Determine the (x, y) coordinate at the center of the cell enclosing the given text.  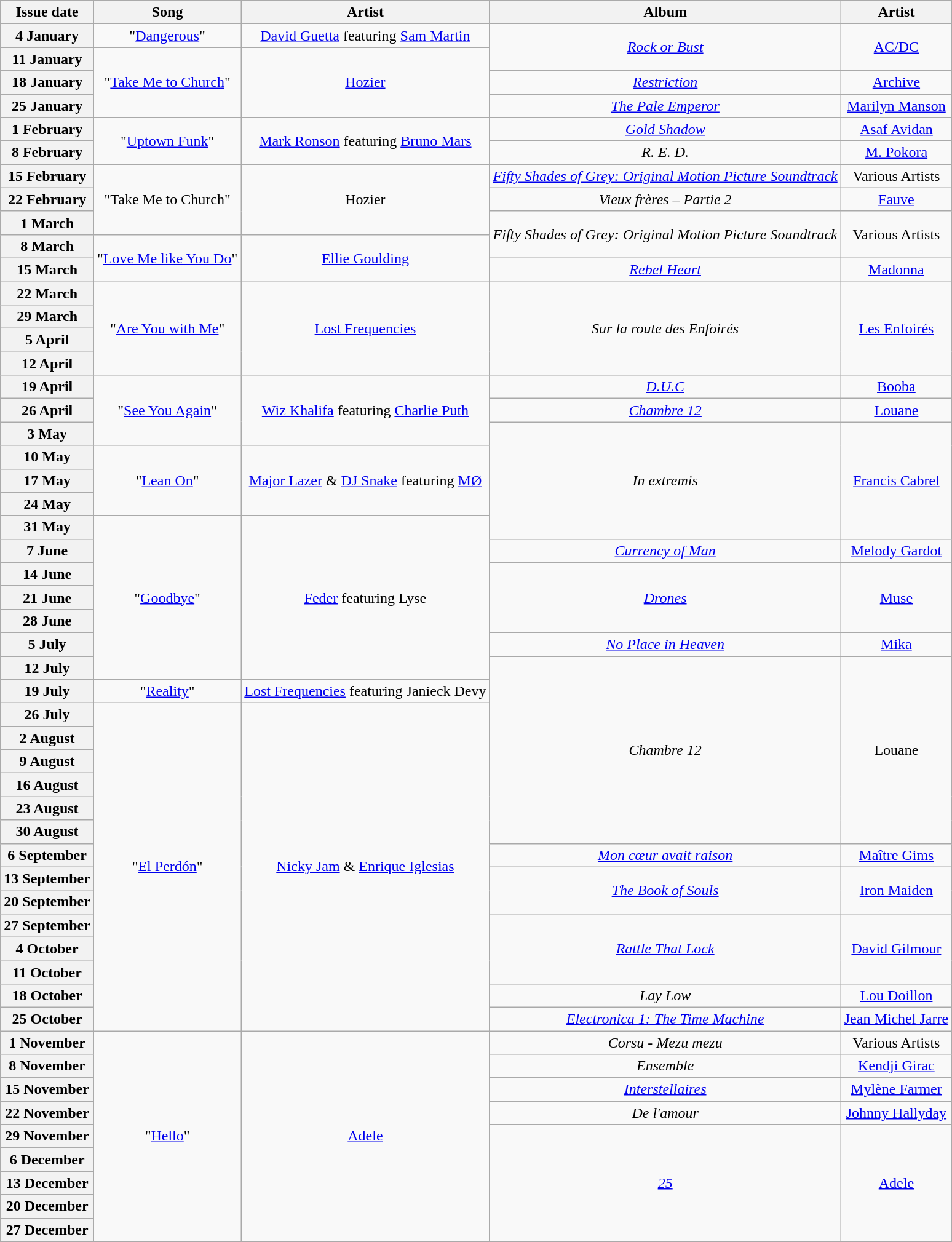
6 September (47, 855)
11 January (47, 59)
Mylène Farmer (896, 1089)
5 April (47, 340)
21 June (47, 597)
20 September (47, 902)
Lou Doillon (896, 995)
Corsu - Mezu mezu (665, 1043)
Mark Ronson featuring Bruno Mars (365, 141)
Melody Gardot (896, 551)
5 July (47, 644)
"Goodbye" (167, 597)
Ellie Goulding (365, 258)
19 April (47, 387)
"Hello" (167, 1137)
11 October (47, 972)
"Uptown Funk" (167, 141)
Mon cœur avait raison (665, 855)
14 June (47, 574)
1 February (47, 129)
"Dangerous" (167, 36)
Interstellaires (665, 1089)
27 September (47, 925)
Sur la route des Enfoirés (665, 328)
David Gilmour (896, 949)
"Love Me like You Do" (167, 258)
26 April (47, 410)
Rock or Bust (665, 47)
26 July (47, 715)
"Lean On" (167, 480)
1 November (47, 1043)
29 March (47, 317)
Les Enfoirés (896, 328)
Archive (896, 82)
25 January (47, 106)
Nicky Jam & Enrique Iglesias (365, 867)
Major Lazer & DJ Snake featuring MØ (365, 480)
Drones (665, 597)
10 May (47, 457)
4 October (47, 949)
De l'amour (665, 1113)
Francis Cabrel (896, 480)
7 June (47, 551)
Iron Maiden (896, 890)
"Reality" (167, 691)
Feder featuring Lyse (365, 597)
22 February (47, 199)
"See You Again" (167, 410)
6 December (47, 1160)
Electronica 1: The Time Machine (665, 1019)
David Guetta featuring Sam Martin (365, 36)
8 February (47, 153)
Song (167, 12)
20 December (47, 1206)
Maître Gims (896, 855)
In extremis (665, 480)
D.U.C (665, 387)
22 November (47, 1113)
Issue date (47, 12)
23 August (47, 808)
28 June (47, 621)
AC/DC (896, 47)
13 December (47, 1183)
Lost Frequencies (365, 328)
8 March (47, 246)
12 April (47, 364)
30 August (47, 832)
31 May (47, 527)
13 September (47, 878)
Madonna (896, 269)
27 December (47, 1230)
Johnny Hallyday (896, 1113)
Rebel Heart (665, 269)
Lay Low (665, 995)
8 November (47, 1066)
The Pale Emperor (665, 106)
"Are You with Me" (167, 328)
25 (665, 1183)
25 October (47, 1019)
Muse (896, 597)
12 July (47, 667)
Booba (896, 387)
M. Pokora (896, 153)
1 March (47, 223)
Kendji Girac (896, 1066)
18 October (47, 995)
Restriction (665, 82)
17 May (47, 480)
19 July (47, 691)
15 March (47, 269)
Fauve (896, 199)
Currency of Man (665, 551)
"El Perdón" (167, 867)
Vieux frères – Partie 2 (665, 199)
The Book of Souls (665, 890)
15 November (47, 1089)
Album (665, 12)
Marilyn Manson (896, 106)
3 May (47, 434)
4 January (47, 36)
2 August (47, 738)
29 November (47, 1136)
Wiz Khalifa featuring Charlie Puth (365, 410)
Lost Frequencies featuring Janieck Devy (365, 691)
18 January (47, 82)
9 August (47, 762)
Jean Michel Jarre (896, 1019)
Ensemble (665, 1066)
Rattle That Lock (665, 949)
22 March (47, 293)
Mika (896, 644)
16 August (47, 785)
15 February (47, 176)
Asaf Avidan (896, 129)
Gold Shadow (665, 129)
R. E. D. (665, 153)
24 May (47, 504)
No Place in Heaven (665, 644)
